Scan for the cell matching the given text and deliver its (X, Y) coordinate at center. 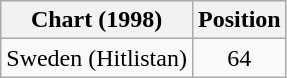
Sweden (Hitlistan) (97, 58)
Position (239, 20)
64 (239, 58)
Chart (1998) (97, 20)
